Determine the [x, y] coordinate at the center of the cell enclosing the given text.  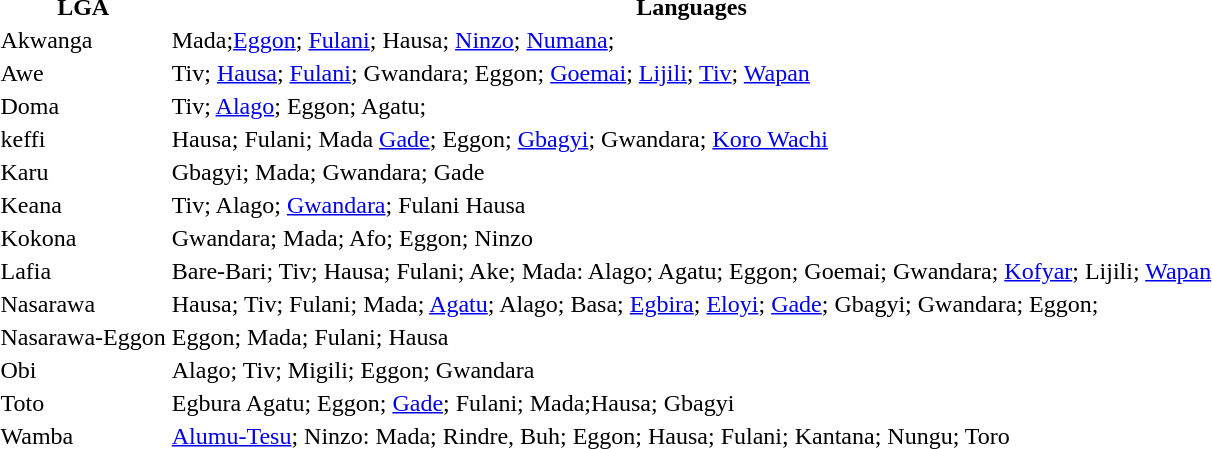
Eggon; Mada; Fulani; Hausa [691, 337]
Tiv; Hausa; Fulani; Gwandara; Eggon; Goemai; Lijili; Tiv; Wapan [691, 73]
Alago; Tiv; Migili; Eggon; Gwandara [691, 370]
Bare-Bari; Tiv; Hausa; Fulani; Ake; Mada: Alago; Agatu; Eggon; Goemai; Gwandara; Kofyar; Lijili; Wapan [691, 271]
Egbura Agatu; Eggon; Gade; Fulani; Mada;Hausa; Gbagyi [691, 403]
Tiv; Alago; Eggon; Agatu; [691, 106]
Hausa; Tiv; Fulani; Mada; Agatu; Alago; Basa; Egbira; Eloyi; Gade; Gbagyi; Gwandara; Eggon; [691, 304]
Hausa; Fulani; Mada Gade; Eggon; Gbagyi; Gwandara; Koro Wachi [691, 139]
Gwandara; Mada; Afo; Eggon; Ninzo [691, 238]
Gbagyi; Mada; Gwandara; Gade [691, 172]
Mada;Eggon; Fulani; Hausa; Ninzo; Numana; [691, 40]
Tiv; Alago; Gwandara; Fulani Hausa [691, 205]
